Return (X, Y) of the center of cell containing provided text 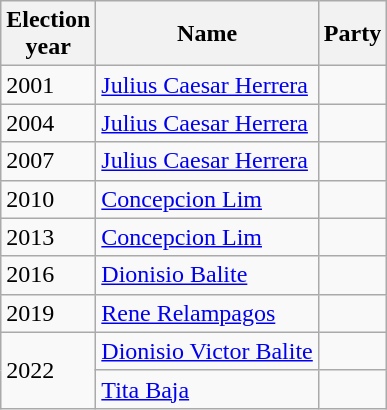
Electionyear (48, 34)
Dionisio Victor Balite (207, 351)
Name (207, 34)
2019 (48, 313)
2013 (48, 237)
2016 (48, 275)
Rene Relampagos (207, 313)
2022 (48, 370)
2007 (48, 161)
Party (352, 34)
2001 (48, 85)
2010 (48, 199)
Tita Baja (207, 389)
2004 (48, 123)
Dionisio Balite (207, 275)
